Output the (x, y) coordinate of the center of the cell containing the given text.  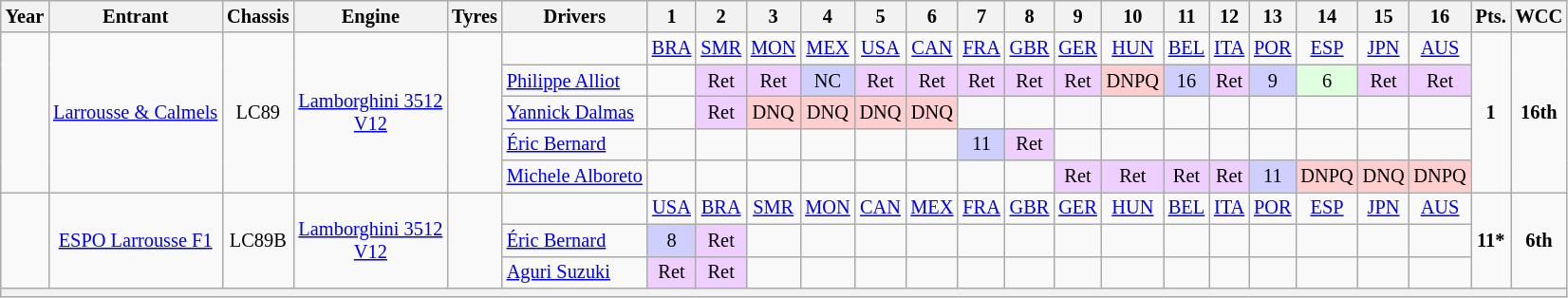
3 (773, 16)
12 (1229, 16)
11* (1491, 239)
Drivers (575, 16)
6th (1540, 239)
Pts. (1491, 16)
Entrant (135, 16)
Year (25, 16)
ESPO Larrousse F1 (135, 239)
LC89B (258, 239)
Michele Alboreto (575, 177)
NC (828, 81)
14 (1327, 16)
WCC (1540, 16)
LC89 (258, 112)
Larrousse & Calmels (135, 112)
13 (1272, 16)
4 (828, 16)
Tyres (475, 16)
16th (1540, 112)
Engine (371, 16)
Aguri Suzuki (575, 272)
2 (721, 16)
7 (981, 16)
Chassis (258, 16)
5 (881, 16)
15 (1384, 16)
Yannick Dalmas (575, 112)
Philippe Alliot (575, 81)
10 (1133, 16)
